Return the [X, Y] coordinate for the center point of the cell that contains the specified text.  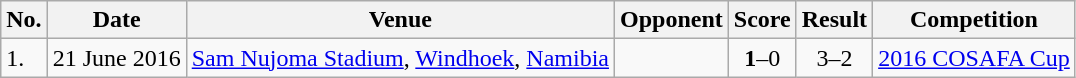
Venue [400, 20]
Result [834, 20]
1. [24, 58]
3–2 [834, 58]
1–0 [762, 58]
2016 COSAFA Cup [974, 58]
Date [116, 20]
21 June 2016 [116, 58]
Score [762, 20]
Competition [974, 20]
Sam Nujoma Stadium, Windhoek, Namibia [400, 58]
Opponent [672, 20]
No. [24, 20]
